Extract the (x, y) coordinate from the center of the cell holding the provided text.  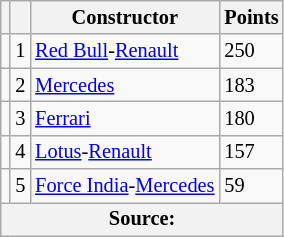
59 (251, 186)
Source: (142, 219)
4 (20, 152)
Points (251, 17)
1 (20, 51)
180 (251, 118)
Force India-Mercedes (124, 186)
250 (251, 51)
Mercedes (124, 85)
Red Bull-Renault (124, 51)
Lotus-Renault (124, 152)
5 (20, 186)
183 (251, 85)
2 (20, 85)
3 (20, 118)
Constructor (124, 17)
157 (251, 152)
Ferrari (124, 118)
